Extract the (X, Y) coordinate from the center of the cell holding the provided text.  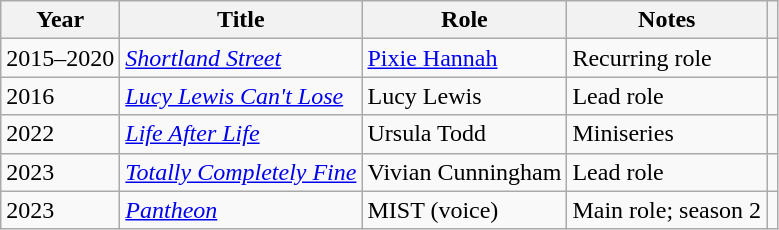
Miniseries (667, 134)
Ursula Todd (464, 134)
Lucy Lewis Can't Lose (241, 96)
Totally Completely Fine (241, 172)
Year (60, 20)
Lucy Lewis (464, 96)
Life After Life (241, 134)
Vivian Cunningham (464, 172)
Pantheon (241, 210)
Role (464, 20)
2016 (60, 96)
Recurring role (667, 58)
Main role; season 2 (667, 210)
Title (241, 20)
2022 (60, 134)
MIST (voice) (464, 210)
Shortland Street (241, 58)
Notes (667, 20)
2015–2020 (60, 58)
Pixie Hannah (464, 58)
